Return the [X, Y] coordinate for the center point of the cell that contains the specified text.  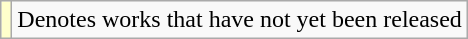
Denotes works that have not yet been released [240, 20]
